Capture the cell that displays the provided text and extract its [X, Y] central coordinate. 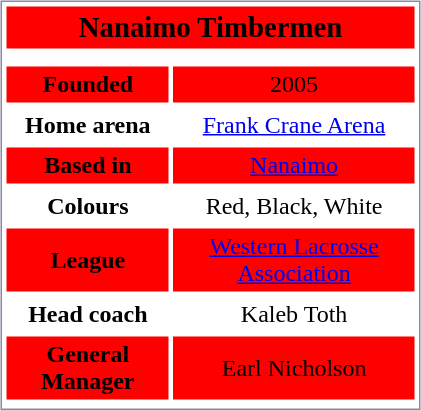
League [88, 260]
Nanaimo [294, 166]
Home arena [88, 125]
Earl Nicholson [294, 368]
Nanaimo Timbermen [210, 27]
Western Lacrosse Association [294, 260]
Red, Black, White [294, 206]
Frank Crane Arena [294, 125]
Head coach [88, 314]
Based in [88, 166]
Kaleb Toth [294, 314]
Colours [88, 206]
Founded [88, 84]
2005 [294, 84]
General Manager [88, 368]
